Return [x, y] of the center of cell containing provided text 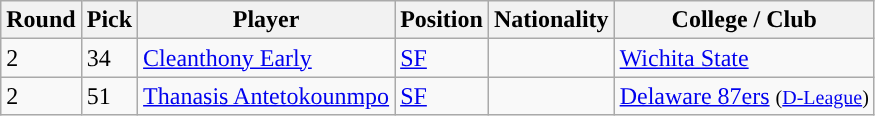
Delaware 87ers (D-League) [744, 96]
34 [109, 58]
Round [41, 20]
Position [442, 20]
Player [266, 20]
Nationality [551, 20]
51 [109, 96]
College / Club [744, 20]
Cleanthony Early [266, 58]
Wichita State [744, 58]
Pick [109, 20]
Thanasis Antetokounmpo [266, 96]
